Extract the (X, Y) coordinate from the center of the cell holding the provided text.  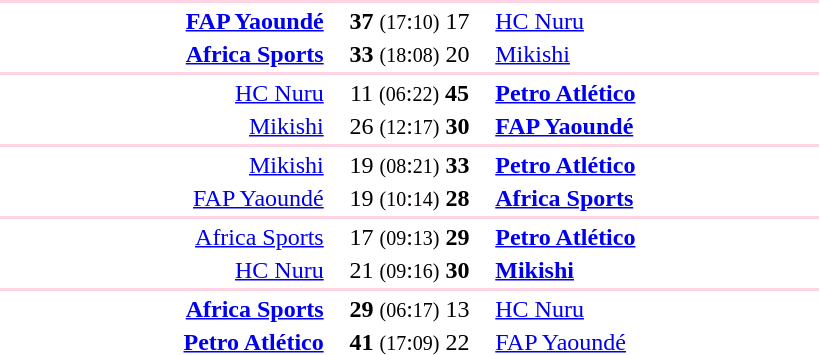
37 (17:10) 17 (410, 21)
21 (09:16) 30 (410, 270)
11 (06:22) 45 (410, 93)
29 (06:17) 13 (410, 309)
26 (12:17) 30 (410, 126)
19 (10:14) 28 (410, 198)
33 (18:08) 20 (410, 54)
19 (08:21) 33 (410, 165)
17 (09:13) 29 (410, 237)
